Search for the cell housing the specified text and yield its (X, Y) center coordinate. 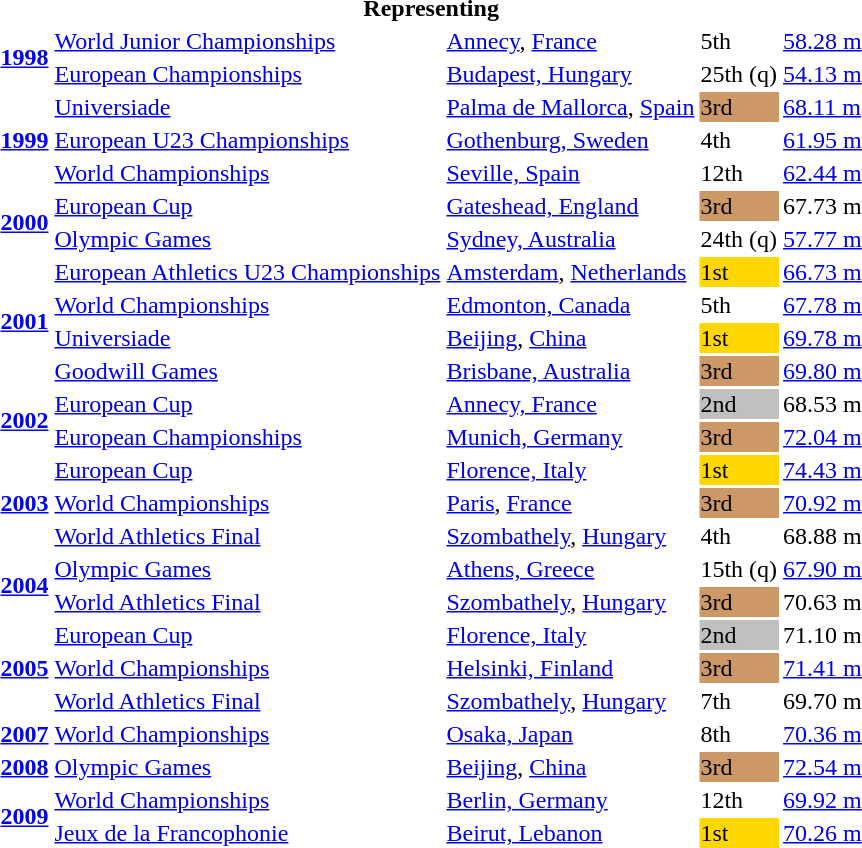
Beirut, Lebanon (570, 833)
European Athletics U23 Championships (248, 272)
Palma de Mallorca, Spain (570, 107)
7th (739, 701)
Osaka, Japan (570, 734)
Athens, Greece (570, 569)
Seville, Spain (570, 173)
24th (q) (739, 239)
Gothenburg, Sweden (570, 140)
Sydney, Australia (570, 239)
Amsterdam, Netherlands (570, 272)
Gateshead, England (570, 206)
Helsinki, Finland (570, 668)
Paris, France (570, 503)
European U23 Championships (248, 140)
Budapest, Hungary (570, 74)
World Junior Championships (248, 41)
8th (739, 734)
Berlin, Germany (570, 800)
25th (q) (739, 74)
Goodwill Games (248, 371)
Edmonton, Canada (570, 305)
15th (q) (739, 569)
Brisbane, Australia (570, 371)
Munich, Germany (570, 437)
Jeux de la Francophonie (248, 833)
